From the cell containing the given text, extract its center point as (X, Y) coordinate. 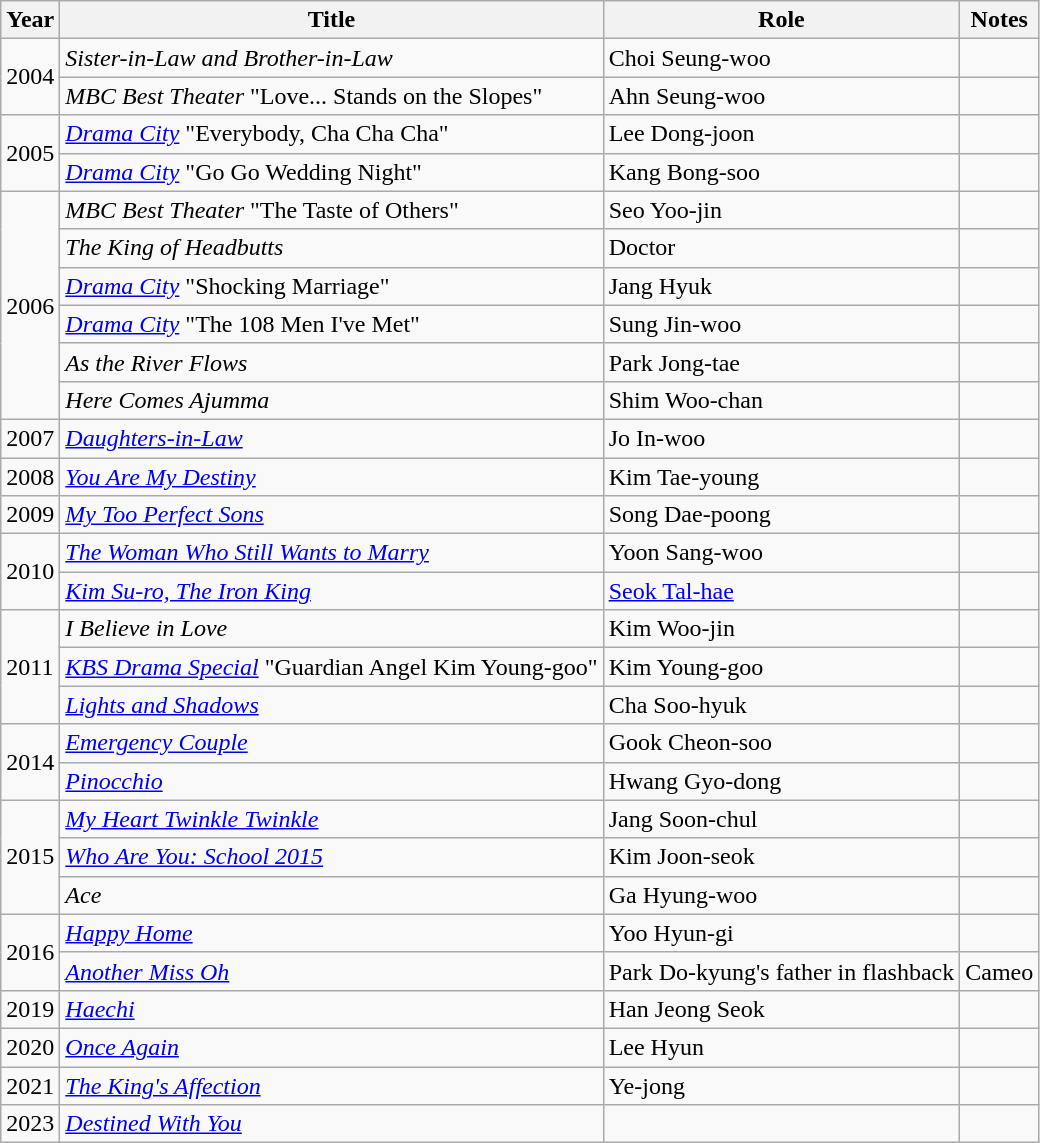
2004 (30, 77)
Notes (1000, 20)
Yoon Sang-woo (782, 553)
2009 (30, 515)
As the River Flows (332, 362)
Emergency Couple (332, 743)
Cameo (1000, 971)
Another Miss Oh (332, 971)
Seo Yoo-jin (782, 210)
2014 (30, 762)
Kang Bong-soo (782, 172)
Who Are You: School 2015 (332, 857)
Drama City "The 108 Men I've Met" (332, 324)
Role (782, 20)
Once Again (332, 1047)
2015 (30, 857)
2010 (30, 572)
Year (30, 20)
2023 (30, 1124)
Doctor (782, 248)
You Are My Destiny (332, 477)
Kim Tae-young (782, 477)
Kim Su-ro, The Iron King (332, 591)
Drama City "Everybody, Cha Cha Cha" (332, 134)
Sung Jin-woo (782, 324)
Drama City "Go Go Wedding Night" (332, 172)
2007 (30, 438)
MBC Best Theater "The Taste of Others" (332, 210)
2019 (30, 1009)
Haechi (332, 1009)
My Heart Twinkle Twinkle (332, 819)
The King's Affection (332, 1085)
Ahn Seung-woo (782, 96)
KBS Drama Special "Guardian Angel Kim Young-goo" (332, 667)
Gook Cheon-soo (782, 743)
Lee Hyun (782, 1047)
Lights and Shadows (332, 705)
Jang Soon-chul (782, 819)
2005 (30, 153)
2008 (30, 477)
I Believe in Love (332, 629)
Han Jeong Seok (782, 1009)
MBC Best Theater "Love... Stands on the Slopes" (332, 96)
Shim Woo-chan (782, 400)
2011 (30, 667)
Sister-in-Law and Brother-in-Law (332, 58)
Kim Young-goo (782, 667)
The Woman Who Still Wants to Marry (332, 553)
Cha Soo-hyuk (782, 705)
Jo In-woo (782, 438)
Kim Joon-seok (782, 857)
2016 (30, 952)
Title (332, 20)
Jang Hyuk (782, 286)
2006 (30, 305)
Park Jong-tae (782, 362)
Daughters-in-Law (332, 438)
Ye-jong (782, 1085)
Choi Seung-woo (782, 58)
Lee Dong-joon (782, 134)
Pinocchio (332, 781)
Destined With You (332, 1124)
Drama City "Shocking Marriage" (332, 286)
Park Do-kyung's father in flashback (782, 971)
2021 (30, 1085)
Ga Hyung-woo (782, 895)
The King of Headbutts (332, 248)
Here Comes Ajumma (332, 400)
Seok Tal-hae (782, 591)
My Too Perfect Sons (332, 515)
Ace (332, 895)
2020 (30, 1047)
Kim Woo-jin (782, 629)
Song Dae-poong (782, 515)
Happy Home (332, 933)
Hwang Gyo-dong (782, 781)
Yoo Hyun-gi (782, 933)
